Extract the (X, Y) coordinate from the center of the cell holding the provided text.  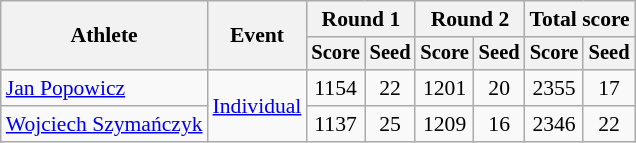
20 (500, 88)
16 (500, 124)
25 (390, 124)
Jan Popowicz (104, 88)
Total score (580, 19)
Event (258, 36)
1154 (335, 88)
2346 (554, 124)
Round 2 (470, 19)
Athlete (104, 36)
1137 (335, 124)
17 (608, 88)
2355 (554, 88)
Individual (258, 106)
Round 1 (360, 19)
1209 (444, 124)
1201 (444, 88)
Wojciech Szymańczyk (104, 124)
